Return the [X, Y] coordinate for the center point of the cell that contains the specified text.  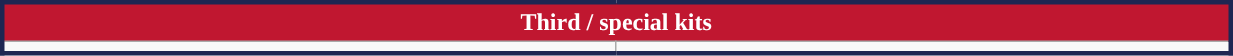
Third / special kits [616, 22]
